Pinpoint the cell where the given text exists, returning its (x, y) midpoint coordinate. 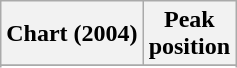
Peakposition (189, 34)
Chart (2004) (72, 34)
